Provide the [x, y] coordinate of the cell's center where the given text is located.  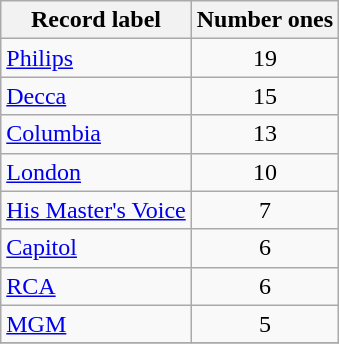
Record label [96, 20]
MGM [96, 324]
13 [264, 134]
Capitol [96, 248]
His Master's Voice [96, 210]
Philips [96, 58]
7 [264, 210]
5 [264, 324]
Columbia [96, 134]
London [96, 172]
15 [264, 96]
19 [264, 58]
Number ones [264, 20]
Decca [96, 96]
10 [264, 172]
RCA [96, 286]
